Provide the (x, y) coordinate of the cell's center where the given text is located.  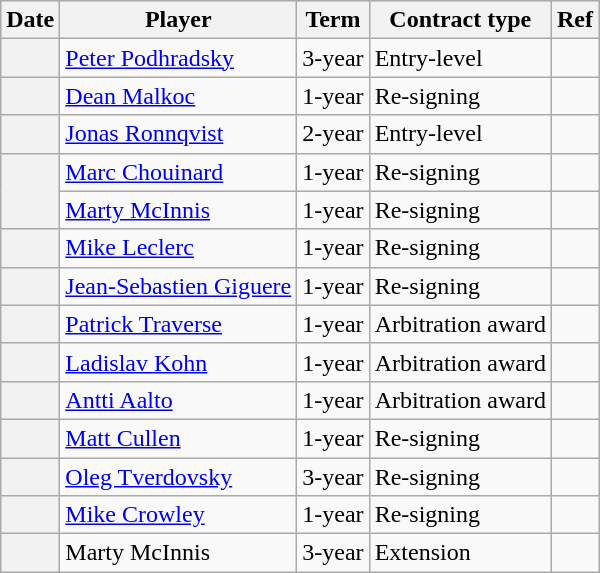
Mike Crowley (178, 515)
Jonas Ronnqvist (178, 134)
Dean Malkoc (178, 96)
Antti Aalto (178, 400)
Oleg Tverdovsky (178, 477)
Player (178, 20)
Matt Cullen (178, 438)
Contract type (460, 20)
Date (30, 20)
Marc Chouinard (178, 172)
Jean-Sebastien Giguere (178, 286)
Mike Leclerc (178, 248)
Ref (574, 20)
Peter Podhradsky (178, 58)
Term (333, 20)
Ladislav Kohn (178, 362)
Patrick Traverse (178, 324)
Extension (460, 553)
2-year (333, 134)
